Pinpoint the cell where the given text exists, returning its [X, Y] midpoint coordinate. 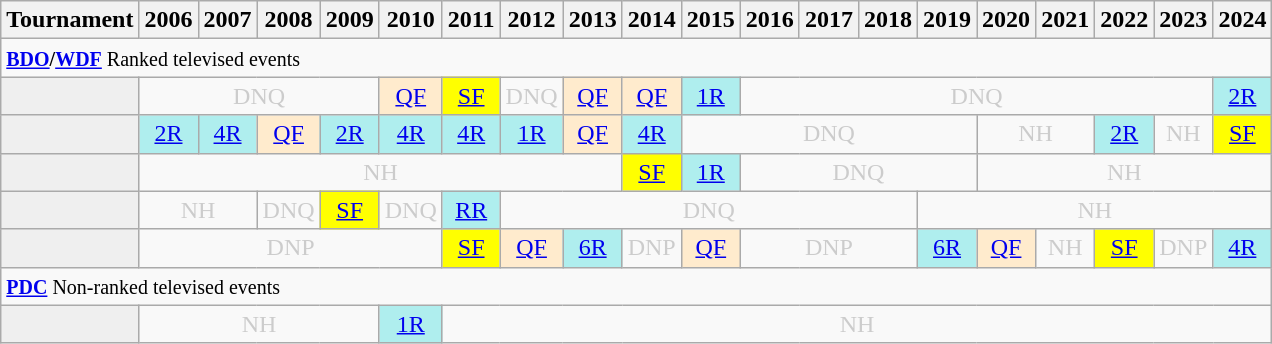
BDO/WDF Ranked televised events [636, 58]
2020 [1006, 20]
PDC Non-ranked televised events [636, 286]
2010 [410, 20]
2008 [288, 20]
2024 [1242, 20]
2016 [770, 20]
2012 [532, 20]
2021 [1066, 20]
2013 [592, 20]
2007 [228, 20]
2017 [828, 20]
2015 [710, 20]
2011 [471, 20]
2023 [1184, 20]
2019 [948, 20]
Tournament [70, 20]
2009 [350, 20]
2018 [888, 20]
2006 [168, 20]
2022 [1124, 20]
RR [471, 210]
2014 [652, 20]
